Search for the cell housing the specified text and yield its (X, Y) center coordinate. 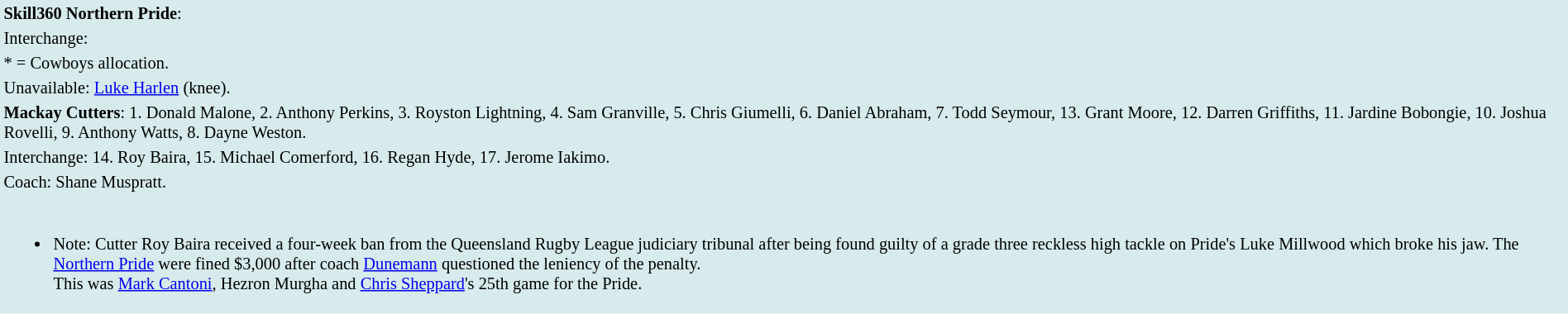
Interchange: (784, 38)
Skill360 Northern Pride: (784, 13)
Coach: Shane Muspratt. (784, 182)
* = Cowboys allocation. (784, 63)
Interchange: 14. Roy Baira, 15. Michael Comerford, 16. Regan Hyde, 17. Jerome Iakimo. (784, 157)
Unavailable: Luke Harlen (knee). (784, 88)
